Locate the cell with the specified text and output its (X, Y) center coordinate. 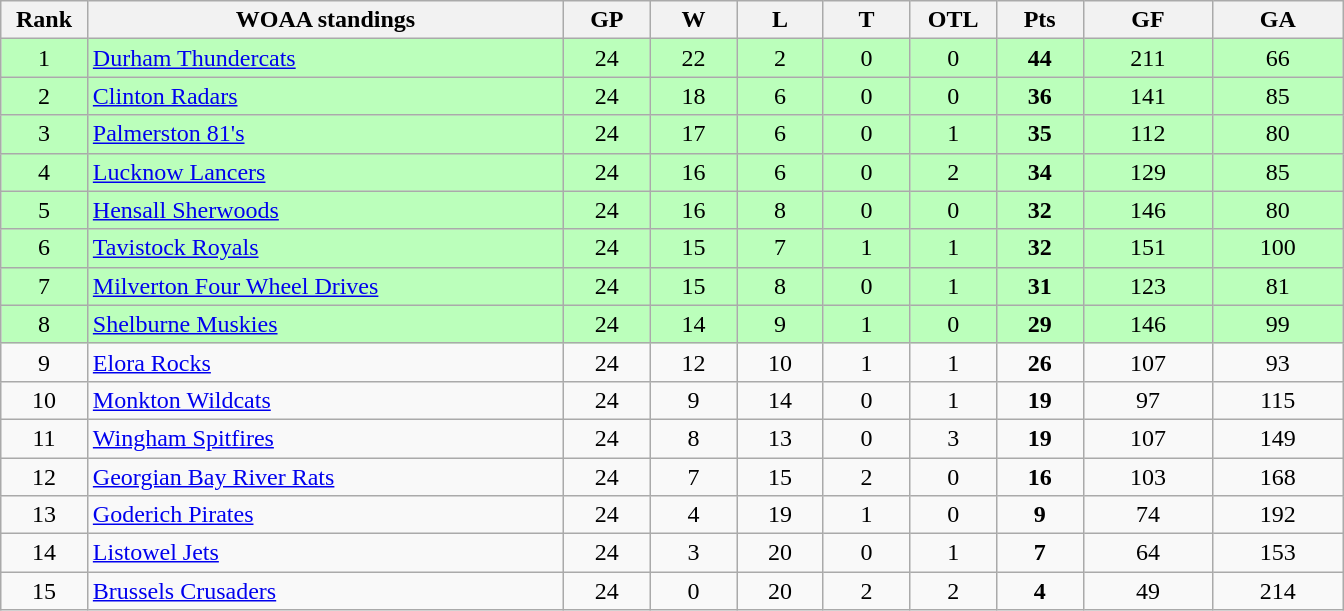
Rank (44, 20)
Pts (1040, 20)
17 (694, 134)
34 (1040, 172)
100 (1278, 248)
36 (1040, 96)
64 (1148, 553)
L (780, 20)
Milverton Four Wheel Drives (325, 286)
123 (1148, 286)
93 (1278, 362)
115 (1278, 400)
Brussels Crusaders (325, 591)
99 (1278, 324)
141 (1148, 96)
Clinton Radars (325, 96)
74 (1148, 515)
103 (1148, 477)
151 (1148, 248)
Listowel Jets (325, 553)
22 (694, 58)
WOAA standings (325, 20)
112 (1148, 134)
168 (1278, 477)
Durham Thundercats (325, 58)
149 (1278, 438)
66 (1278, 58)
Hensall Sherwoods (325, 210)
35 (1040, 134)
Palmerston 81's (325, 134)
W (694, 20)
OTL (954, 20)
GA (1278, 20)
153 (1278, 553)
97 (1148, 400)
Tavistock Royals (325, 248)
18 (694, 96)
GF (1148, 20)
Goderich Pirates (325, 515)
192 (1278, 515)
11 (44, 438)
Shelburne Muskies (325, 324)
26 (1040, 362)
Georgian Bay River Rats (325, 477)
T (866, 20)
49 (1148, 591)
211 (1148, 58)
44 (1040, 58)
129 (1148, 172)
Elora Rocks (325, 362)
29 (1040, 324)
81 (1278, 286)
GP (608, 20)
Lucknow Lancers (325, 172)
Wingham Spitfires (325, 438)
31 (1040, 286)
Monkton Wildcats (325, 400)
5 (44, 210)
214 (1278, 591)
